Output the (X, Y) coordinate of the center of the cell containing the given text.  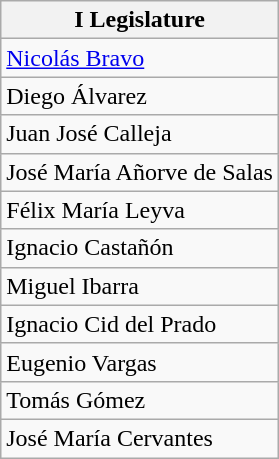
Ignacio Castañón (140, 248)
Ignacio Cid del Prado (140, 324)
Diego Álvarez (140, 96)
Miguel Ibarra (140, 286)
Eugenio Vargas (140, 362)
Juan José Calleja (140, 134)
José María Añorve de Salas (140, 172)
I Legislature (140, 20)
José María Cervantes (140, 438)
Nicolás Bravo (140, 58)
Tomás Gómez (140, 400)
Félix María Leyva (140, 210)
